Determine the [x, y] coordinate at the center of the cell enclosing the given text.  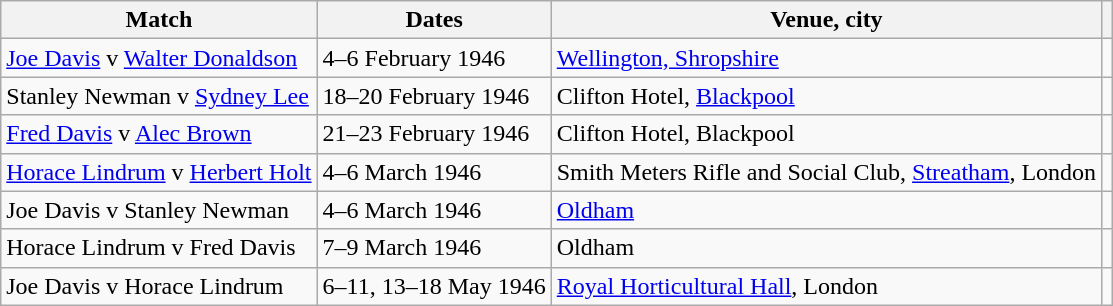
Horace Lindrum v Herbert Holt [159, 172]
Joe Davis v Horace Lindrum [159, 286]
Stanley Newman v Sydney Lee [159, 96]
Venue, city [826, 20]
Horace Lindrum v Fred Davis [159, 248]
7–9 March 1946 [434, 248]
21–23 February 1946 [434, 134]
Wellington, Shropshire [826, 58]
18–20 February 1946 [434, 96]
Dates [434, 20]
4–6 February 1946 [434, 58]
Match [159, 20]
6–11, 13–18 May 1946 [434, 286]
Royal Horticultural Hall, London [826, 286]
Smith Meters Rifle and Social Club, Streatham, London [826, 172]
Fred Davis v Alec Brown [159, 134]
Joe Davis v Stanley Newman [159, 210]
Joe Davis v Walter Donaldson [159, 58]
